Determine the [x, y] coordinate at the center of the cell enclosing the given text.  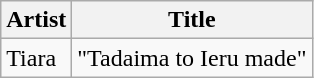
Artist [36, 20]
"Tadaima to Ieru made" [192, 58]
Tiara [36, 58]
Title [192, 20]
